For the text-containing cell, return its midpoint in [x, y] coordinate format. 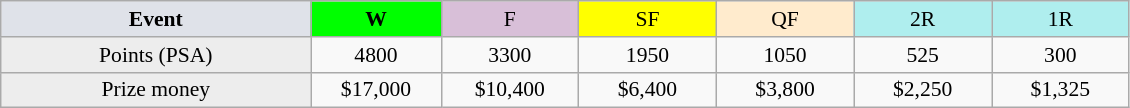
Prize money [156, 90]
3300 [510, 55]
300 [1061, 55]
1950 [648, 55]
$3,800 [785, 90]
2R [923, 19]
SF [648, 19]
Event [156, 19]
1R [1061, 19]
1050 [785, 55]
$2,250 [923, 90]
$6,400 [648, 90]
4800 [376, 55]
525 [923, 55]
W [376, 19]
$1,325 [1061, 90]
$10,400 [510, 90]
F [510, 19]
$17,000 [376, 90]
QF [785, 19]
Points (PSA) [156, 55]
